For the text-containing cell, return its midpoint in [x, y] coordinate format. 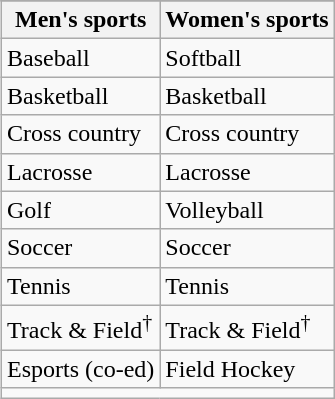
Baseball [80, 58]
Golf [80, 210]
Men's sports [80, 20]
Field Hockey [247, 369]
Esports (co-ed) [80, 369]
Volleyball [247, 210]
Softball [247, 58]
Women's sports [247, 20]
